Search for the cell housing the specified text and yield its [x, y] center coordinate. 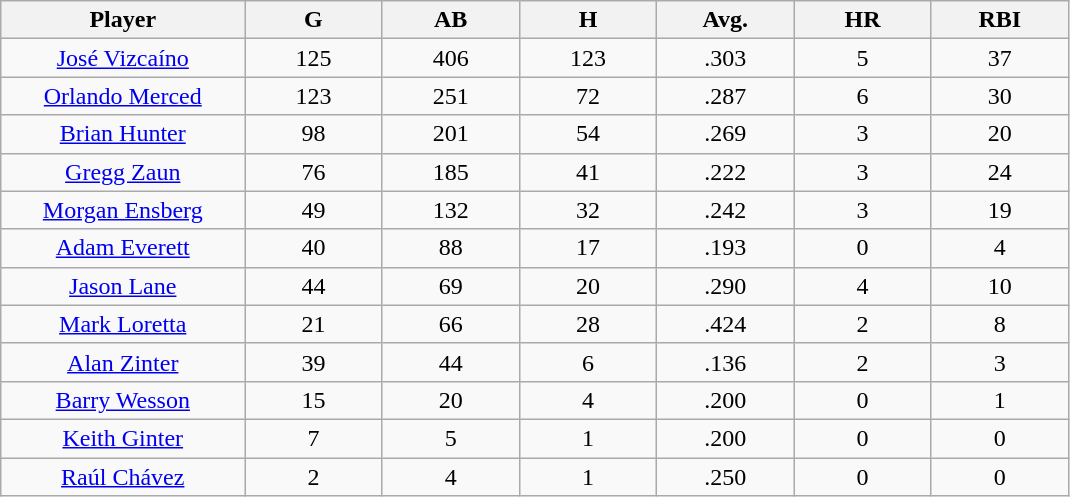
69 [450, 286]
.242 [726, 210]
Keith Ginter [123, 438]
76 [314, 172]
.269 [726, 134]
AB [450, 20]
32 [588, 210]
Morgan Ensberg [123, 210]
Adam Everett [123, 248]
201 [450, 134]
.250 [726, 477]
40 [314, 248]
88 [450, 248]
28 [588, 324]
406 [450, 58]
Raúl Chávez [123, 477]
Jason Lane [123, 286]
8 [1000, 324]
Alan Zinter [123, 362]
132 [450, 210]
17 [588, 248]
G [314, 20]
H [588, 20]
15 [314, 400]
7 [314, 438]
.424 [726, 324]
37 [1000, 58]
.303 [726, 58]
54 [588, 134]
Barry Wesson [123, 400]
10 [1000, 286]
21 [314, 324]
.290 [726, 286]
Avg. [726, 20]
Gregg Zaun [123, 172]
.136 [726, 362]
41 [588, 172]
30 [1000, 96]
72 [588, 96]
24 [1000, 172]
Player [123, 20]
Orlando Merced [123, 96]
39 [314, 362]
125 [314, 58]
José Vizcaíno [123, 58]
66 [450, 324]
Brian Hunter [123, 134]
185 [450, 172]
Mark Loretta [123, 324]
251 [450, 96]
.193 [726, 248]
.287 [726, 96]
HR [862, 20]
49 [314, 210]
.222 [726, 172]
98 [314, 134]
19 [1000, 210]
RBI [1000, 20]
